From the cell containing the given text, extract its center point as [X, Y] coordinate. 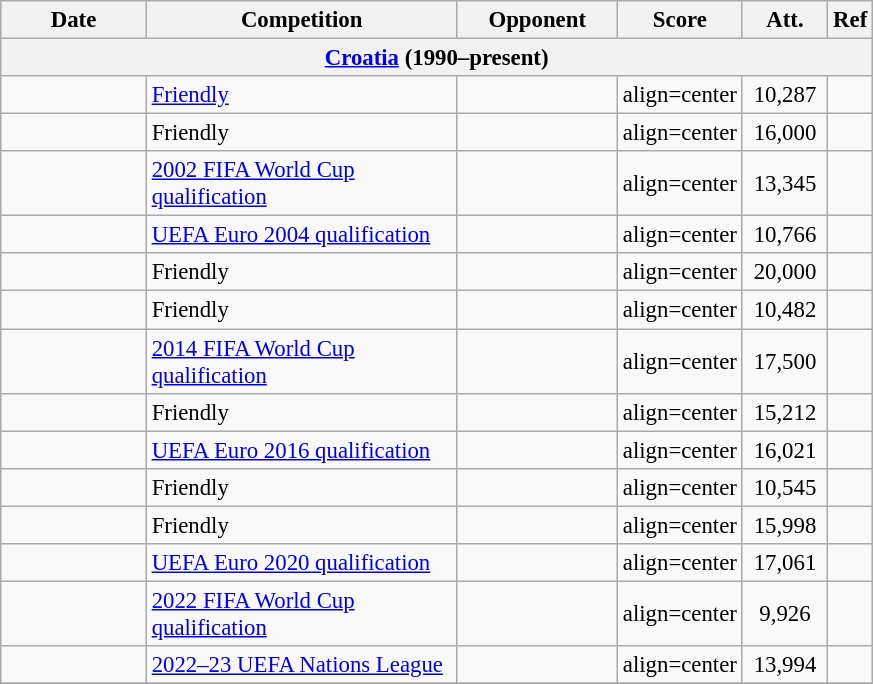
UEFA Euro 2004 qualification [302, 235]
2002 FIFA World Cup qualification [302, 184]
20,000 [785, 273]
15,212 [785, 412]
10,766 [785, 235]
17,061 [785, 563]
Ref [850, 20]
Croatia (1990–present) [437, 58]
10,287 [785, 95]
Att. [785, 20]
2014 FIFA World Cup qualification [302, 362]
UEFA Euro 2016 qualification [302, 450]
2022 FIFA World Cup qualification [302, 614]
10,545 [785, 487]
Competition [302, 20]
Score [680, 20]
17,500 [785, 362]
UEFA Euro 2020 qualification [302, 563]
10,482 [785, 310]
16,000 [785, 133]
Opponent [538, 20]
15,998 [785, 525]
9,926 [785, 614]
Date [74, 20]
13,994 [785, 665]
2022–23 UEFA Nations League [302, 665]
16,021 [785, 450]
13,345 [785, 184]
